Find where the given text appears and provide that cell's center as (x, y) coordinate. 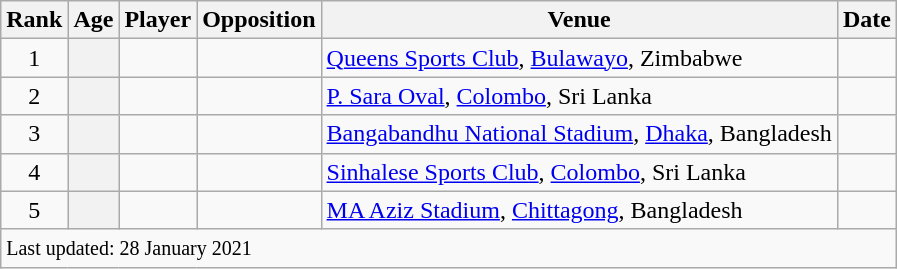
1 (34, 58)
Queens Sports Club, Bulawayo, Zimbabwe (579, 58)
Date (866, 20)
4 (34, 172)
P. Sara Oval, Colombo, Sri Lanka (579, 96)
Last updated: 28 January 2021 (449, 248)
Age (94, 20)
MA Aziz Stadium, Chittagong, Bangladesh (579, 210)
5 (34, 210)
Bangabandhu National Stadium, Dhaka, Bangladesh (579, 134)
Player (158, 20)
Venue (579, 20)
2 (34, 96)
Rank (34, 20)
Opposition (259, 20)
Sinhalese Sports Club, Colombo, Sri Lanka (579, 172)
3 (34, 134)
